For the text-containing cell, return its midpoint in [x, y] coordinate format. 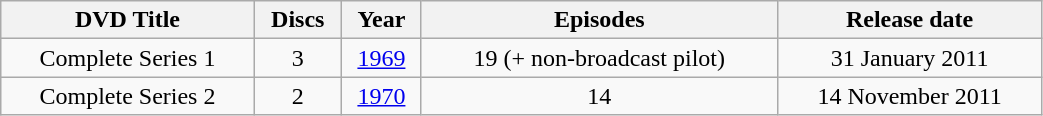
DVD Title [128, 20]
31 January 2011 [910, 58]
14 [599, 96]
Year [381, 20]
3 [298, 58]
1969 [381, 58]
14 November 2011 [910, 96]
Discs [298, 20]
Episodes [599, 20]
Release date [910, 20]
19 (+ non-broadcast pilot) [599, 58]
Complete Series 2 [128, 96]
Complete Series 1 [128, 58]
1970 [381, 96]
2 [298, 96]
